Capture the cell that displays the provided text and extract its [x, y] central coordinate. 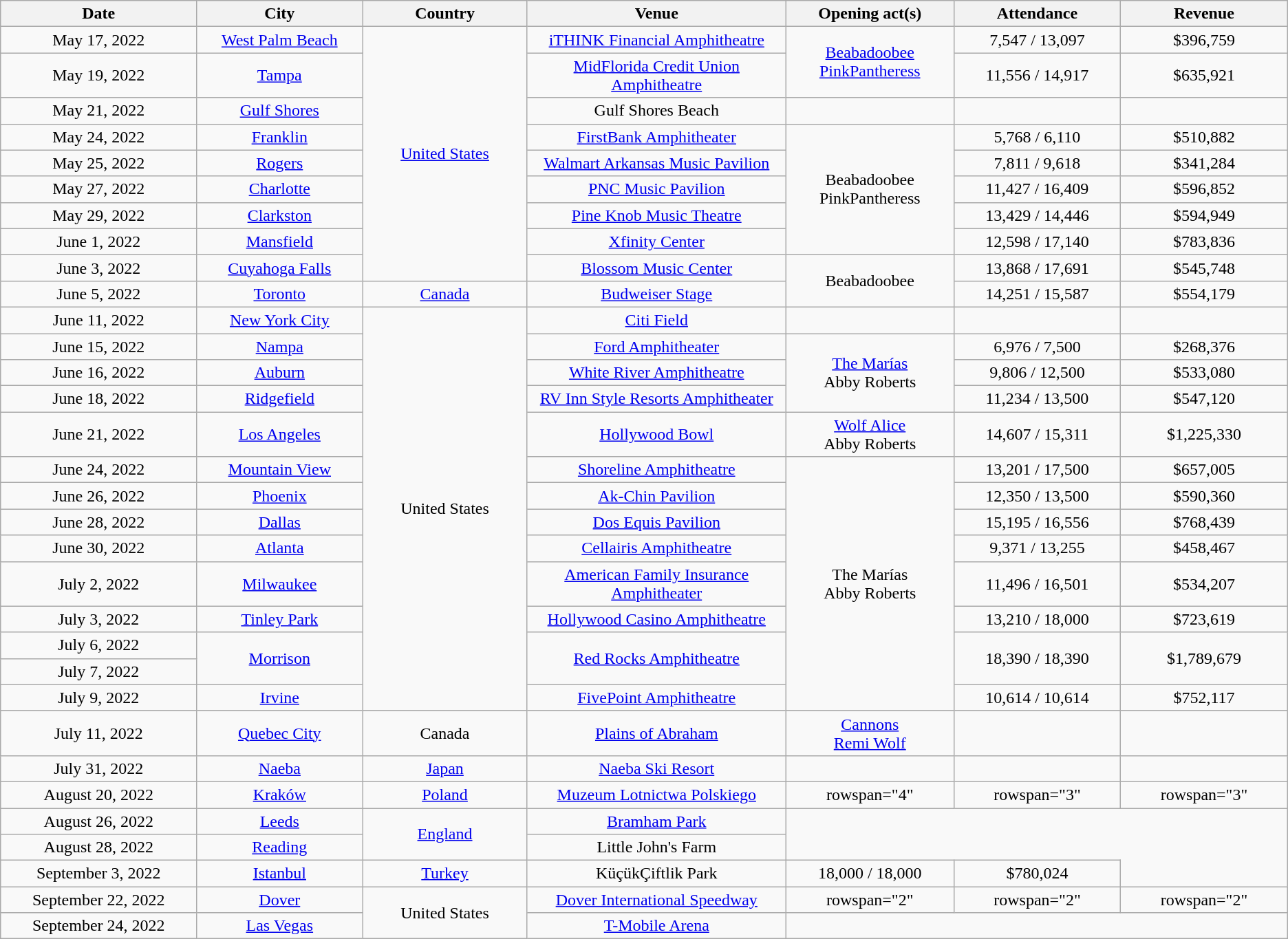
June 18, 2022 [99, 399]
Kraków [279, 795]
May 25, 2022 [99, 163]
Nampa [279, 346]
Quebec City [279, 733]
$458,467 [1204, 548]
10,614 / 10,614 [1037, 698]
June 24, 2022 [99, 470]
$723,619 [1204, 619]
12,598 / 17,140 [1037, 241]
13,201 / 17,500 [1037, 470]
11,234 / 13,500 [1037, 399]
$1,225,330 [1204, 435]
Ridgefield [279, 399]
Los Angeles [279, 435]
July 9, 2022 [99, 698]
White River Amphitheatre [656, 373]
July 31, 2022 [99, 768]
Clarkston [279, 215]
June 28, 2022 [99, 522]
August 26, 2022 [99, 821]
18,000 / 18,000 [870, 874]
Red Rocks Amphitheatre [656, 658]
Naeba [279, 768]
RV Inn Style Resorts Amphitheater [656, 399]
Poland [444, 795]
Mountain View [279, 470]
May 19, 2022 [99, 76]
$635,921 [1204, 76]
Atlanta [279, 548]
Tampa [279, 76]
Gulf Shores [279, 111]
Plains of Abraham [656, 733]
Turkey [444, 874]
12,350 / 13,500 [1037, 496]
Hollywood Casino Amphitheatre [656, 619]
Leeds [279, 821]
FirstBank Amphitheater [656, 137]
Japan [444, 768]
Gulf Shores Beach [656, 111]
18,390 / 18,390 [1037, 658]
May 29, 2022 [99, 215]
$768,439 [1204, 522]
June 1, 2022 [99, 241]
$594,949 [1204, 215]
Venue [656, 14]
July 11, 2022 [99, 733]
11,427 / 16,409 [1037, 189]
Franklin [279, 137]
$268,376 [1204, 346]
Hollywood Bowl [656, 435]
August 20, 2022 [99, 795]
$657,005 [1204, 470]
Charlotte [279, 189]
Mansfield [279, 241]
Ford Amphitheater [656, 346]
Las Vegas [279, 926]
Ak-Chin Pavilion [656, 496]
City [279, 14]
9,806 / 12,500 [1037, 373]
15,195 / 16,556 [1037, 522]
West Palm Beach [279, 40]
Naeba Ski Resort [656, 768]
14,251 / 15,587 [1037, 294]
Dos Equis Pavilion [656, 522]
June 15, 2022 [99, 346]
Auburn [279, 373]
American Family Insurance Amphitheater [656, 583]
13,868 / 17,691 [1037, 268]
August 28, 2022 [99, 848]
$341,284 [1204, 163]
Morrison [279, 658]
Tinley Park [279, 619]
July 2, 2022 [99, 583]
rowspan="4" [870, 795]
New York City [279, 320]
14,607 / 15,311 [1037, 435]
Shoreline Amphitheatre [656, 470]
Little John's Farm [656, 848]
$545,748 [1204, 268]
$534,207 [1204, 583]
Budweiser Stage [656, 294]
$554,179 [1204, 294]
Revenue [1204, 14]
Milwaukee [279, 583]
FivePoint Amphitheatre [656, 698]
July 6, 2022 [99, 645]
Cuyahoga Falls [279, 268]
Phoenix [279, 496]
Dover [279, 900]
Walmart Arkansas Music Pavilion [656, 163]
June 3, 2022 [99, 268]
Dover International Speedway [656, 900]
Pine Knob Music Theatre [656, 215]
T-Mobile Arena [656, 926]
13,429 / 14,446 [1037, 215]
Muzeum Lotnictwa Polskiego [656, 795]
June 16, 2022 [99, 373]
Dallas [279, 522]
7,811 / 9,618 [1037, 163]
June 11, 2022 [99, 320]
Date [99, 14]
7,547 / 13,097 [1037, 40]
September 22, 2022 [99, 900]
Irvine [279, 698]
$547,120 [1204, 399]
June 21, 2022 [99, 435]
$533,080 [1204, 373]
$752,117 [1204, 698]
England [444, 834]
July 3, 2022 [99, 619]
Wolf AliceAbby Roberts [870, 435]
5,768 / 6,110 [1037, 137]
September 3, 2022 [99, 874]
September 24, 2022 [99, 926]
Bramham Park [656, 821]
11,556 / 14,917 [1037, 76]
$596,852 [1204, 189]
July 7, 2022 [99, 671]
$780,024 [1037, 874]
$1,789,679 [1204, 658]
Istanbul [279, 874]
May 21, 2022 [99, 111]
KüçükÇiftlik Park [656, 874]
$510,882 [1204, 137]
Toronto [279, 294]
Country [444, 14]
MidFlorida Credit Union Amphitheatre [656, 76]
Beabadoobee [870, 281]
CannonsRemi Wolf [870, 733]
May 27, 2022 [99, 189]
$396,759 [1204, 40]
6,976 / 7,500 [1037, 346]
iTHINK Financial Amphitheatre [656, 40]
Opening act(s) [870, 14]
Blossom Music Center [656, 268]
Reading [279, 848]
June 30, 2022 [99, 548]
$590,360 [1204, 496]
$783,836 [1204, 241]
Xfinity Center [656, 241]
May 24, 2022 [99, 137]
May 17, 2022 [99, 40]
June 5, 2022 [99, 294]
11,496 / 16,501 [1037, 583]
Attendance [1037, 14]
Citi Field [656, 320]
13,210 / 18,000 [1037, 619]
June 26, 2022 [99, 496]
Rogers [279, 163]
PNC Music Pavilion [656, 189]
Cellairis Amphitheatre [656, 548]
9,371 / 13,255 [1037, 548]
